Scan for the cell matching the given text and deliver its (x, y) coordinate at center. 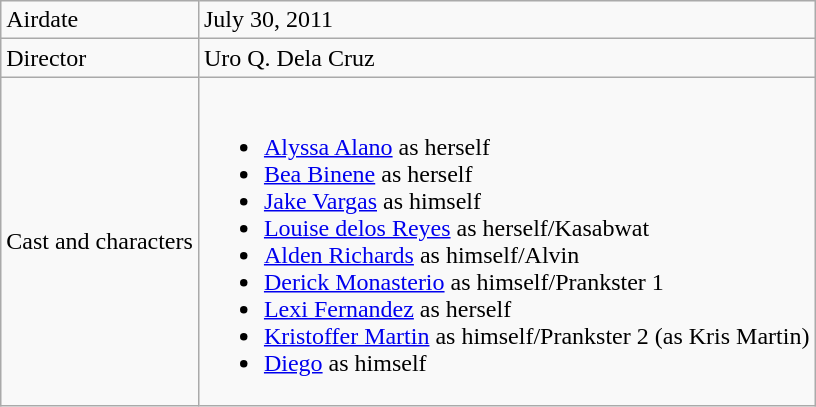
Cast and characters (100, 242)
July 30, 2011 (506, 20)
Uro Q. Dela Cruz (506, 58)
Airdate (100, 20)
Director (100, 58)
